Detect which cell encompasses the target text, then output its [x, y] center coordinate. 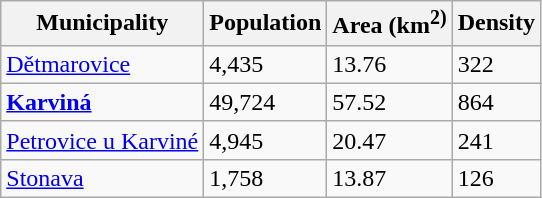
322 [496, 64]
13.87 [390, 178]
Stonava [102, 178]
241 [496, 140]
Municipality [102, 24]
Area (km2) [390, 24]
864 [496, 102]
Petrovice u Karviné [102, 140]
Population [266, 24]
126 [496, 178]
Density [496, 24]
49,724 [266, 102]
57.52 [390, 102]
4,945 [266, 140]
1,758 [266, 178]
Karviná [102, 102]
4,435 [266, 64]
Dětmarovice [102, 64]
20.47 [390, 140]
13.76 [390, 64]
